Search for the cell housing the specified text and yield its [X, Y] center coordinate. 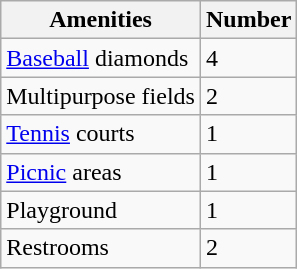
Number [248, 20]
Playground [101, 210]
Amenities [101, 20]
Multipurpose fields [101, 96]
Baseball diamonds [101, 58]
Tennis courts [101, 134]
Restrooms [101, 248]
Picnic areas [101, 172]
4 [248, 58]
